Pinpoint the cell where the given text exists, returning its (x, y) midpoint coordinate. 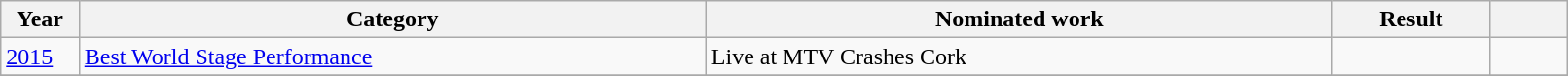
Result (1411, 19)
Nominated work (1019, 19)
Year (40, 19)
Best World Stage Performance (392, 57)
Live at MTV Crashes Cork (1019, 57)
Category (392, 19)
2015 (40, 57)
